Detect which cell encompasses the target text, then output its (X, Y) center coordinate. 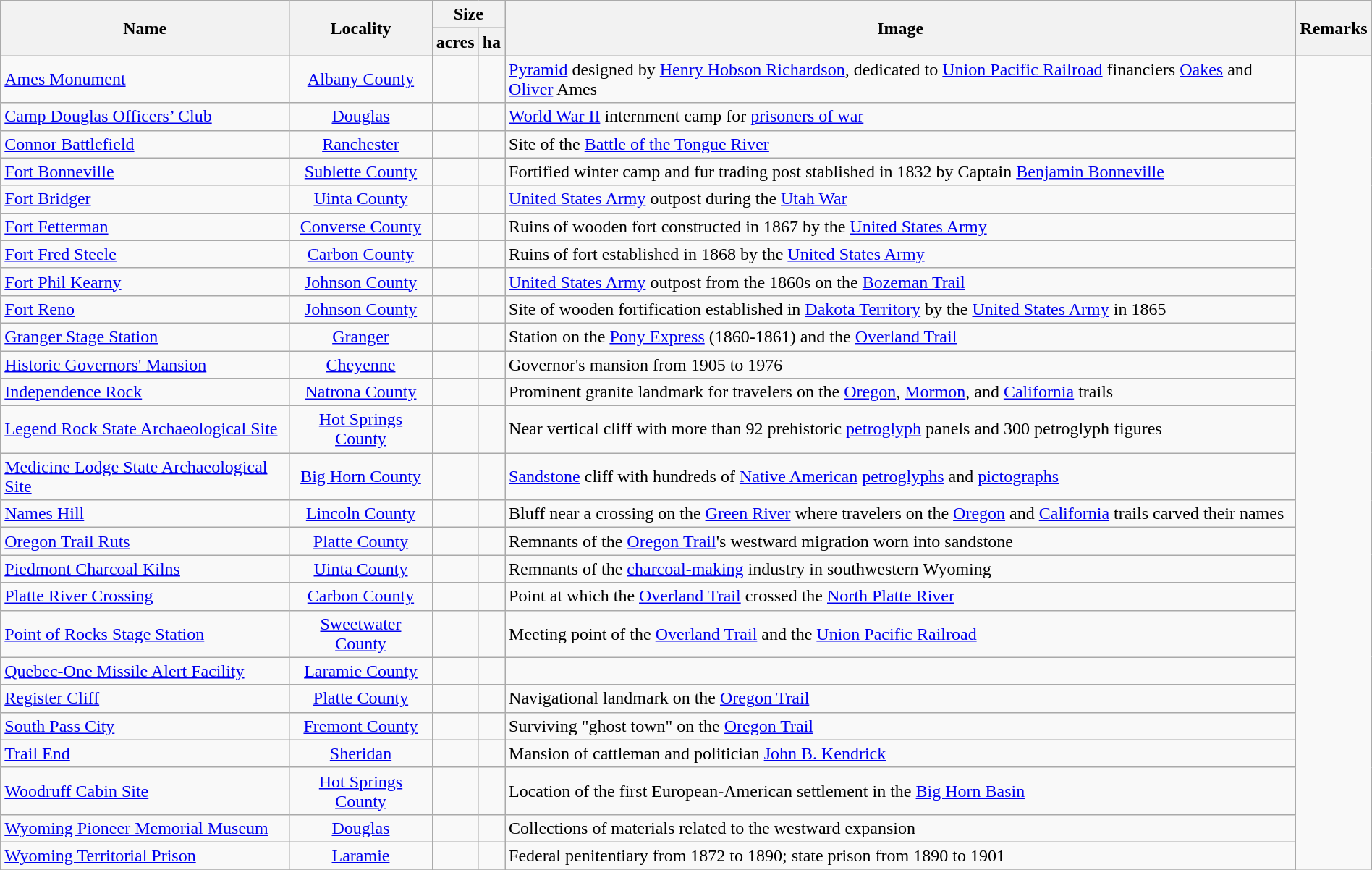
Natrona County (360, 392)
Prominent granite landmark for travelers on the Oregon, Mormon, and California trails (900, 392)
Remnants of the charcoal-making industry in southwestern Wyoming (900, 569)
Pyramid designed by Henry Hobson Richardson, dedicated to Union Pacific Railroad financiers Oakes and Oliver Ames (900, 80)
South Pass City (145, 726)
Independence Rock (145, 392)
Historic Governors' Mansion (145, 364)
Fort Phil Kearny (145, 282)
Piedmont Charcoal Kilns (145, 569)
Remarks (1334, 28)
Connor Battlefield (145, 144)
Image (900, 28)
Wyoming Territorial Prison (145, 856)
Fort Bonneville (145, 172)
Laramie County (360, 671)
Names Hill (145, 514)
Fort Fetterman (145, 227)
Fortified winter camp and fur trading post stablished in 1832 by Captain Benjamin Bonneville (900, 172)
Locality (360, 28)
Collections of materials related to the westward expansion (900, 828)
Sandstone cliff with hundreds of Native American petroglyphs and pictographs (900, 476)
Site of the Battle of the Tongue River (900, 144)
Federal penitentiary from 1872 to 1890; state prison from 1890 to 1901 (900, 856)
Lincoln County (360, 514)
United States Army outpost during the Utah War (900, 199)
Fort Fred Steele (145, 254)
Navigational landmark on the Oregon Trail (900, 698)
United States Army outpost from the 1860s on the Bozeman Trail (900, 282)
Quebec-One Missile Alert Facility (145, 671)
Name (145, 28)
acres (455, 42)
Sublette County (360, 172)
Fremont County (360, 726)
Governor's mansion from 1905 to 1976 (900, 364)
Camp Douglas Officers’ Club (145, 117)
Point of Rocks Stage Station (145, 634)
Granger (360, 337)
Medicine Lodge State Archaeological Site (145, 476)
Sheridan (360, 753)
Laramie (360, 856)
Big Horn County (360, 476)
Fort Reno (145, 309)
Ranchester (360, 144)
Woodruff Cabin Site (145, 790)
Register Cliff (145, 698)
Near vertical cliff with more than 92 prehistoric petroglyph panels and 300 petroglyph figures (900, 430)
Fort Bridger (145, 199)
Granger Stage Station (145, 337)
Site of wooden fortification established in Dakota Territory by the United States Army in 1865 (900, 309)
Remnants of the Oregon Trail's westward migration worn into sandstone (900, 541)
Bluff near a crossing on the Green River where travelers on the Oregon and California trails carved their names (900, 514)
World War II internment camp for prisoners of war (900, 117)
Cheyenne (360, 364)
Surviving "ghost town" on the Oregon Trail (900, 726)
Sweetwater County (360, 634)
Ruins of fort established in 1868 by the United States Army (900, 254)
Size (468, 14)
Point at which the Overland Trail crossed the North Platte River (900, 596)
Location of the first European-American settlement in the Big Horn Basin (900, 790)
Station on the Pony Express (1860-1861) and the Overland Trail (900, 337)
ha (491, 42)
Trail End (145, 753)
Converse County (360, 227)
Mansion of cattleman and politician John B. Kendrick (900, 753)
Oregon Trail Ruts (145, 541)
Albany County (360, 80)
Ruins of wooden fort constructed in 1867 by the United States Army (900, 227)
Wyoming Pioneer Memorial Museum (145, 828)
Meeting point of the Overland Trail and the Union Pacific Railroad (900, 634)
Platte River Crossing (145, 596)
Ames Monument (145, 80)
Legend Rock State Archaeological Site (145, 430)
